Extract the (x, y) coordinate from the center of the cell holding the provided text.  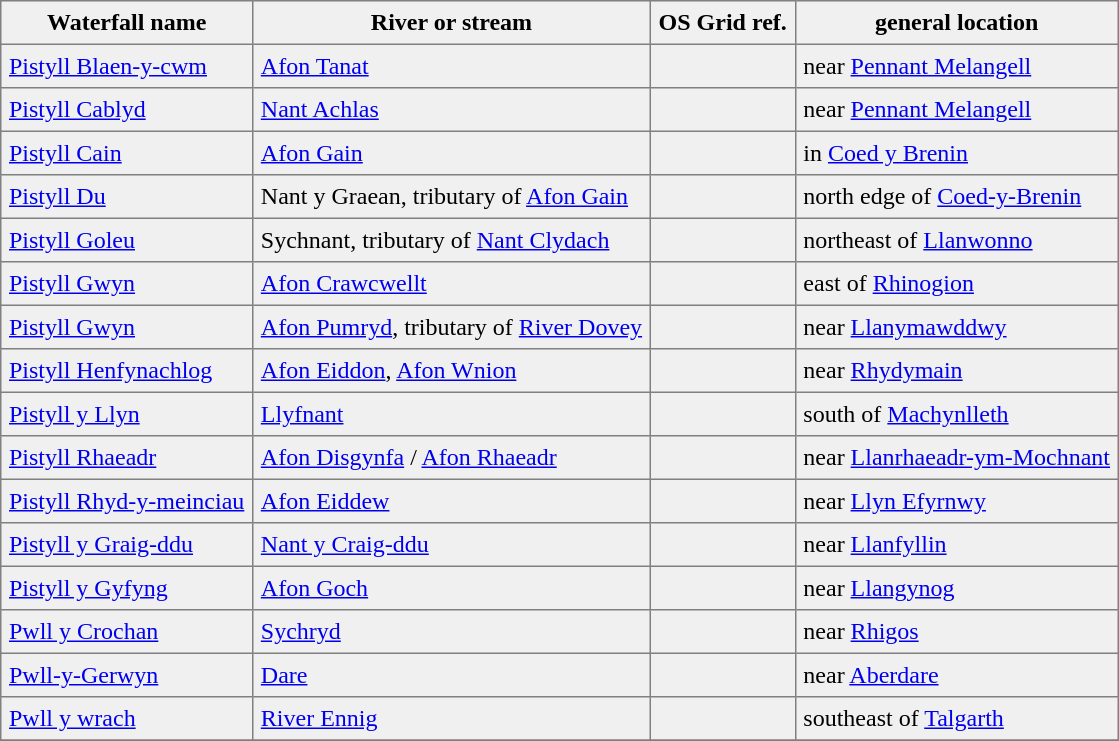
River Ennig (452, 719)
Pistyll y Llyn (127, 414)
general location (956, 23)
near Llangynog (956, 588)
Nant Achlas (452, 110)
Afon Gain (452, 153)
southeast of Talgarth (956, 719)
Sychryd (452, 632)
near Llyn Efyrnwy (956, 501)
Llyfnant (452, 414)
Afon Crawcwellt (452, 284)
Afon Eiddew (452, 501)
near Aberdare (956, 675)
Sychnant, tributary of Nant Clydach (452, 240)
Pistyll Rhyd-y-meinciau (127, 501)
northeast of Llanwonno (956, 240)
Pwll y wrach (127, 719)
Pistyll Du (127, 197)
south of Machynlleth (956, 414)
near Llanymawddwy (956, 327)
Afon Goch (452, 588)
Pistyll y Gyfyng (127, 588)
Waterfall name (127, 23)
Afon Tanat (452, 66)
near Llanrhaeadr-ym-Mochnant (956, 458)
Pistyll Cain (127, 153)
Pistyll y Graig-ddu (127, 545)
OS Grid ref. (722, 23)
Dare (452, 675)
Afon Pumryd, tributary of River Dovey (452, 327)
east of Rhinogion (956, 284)
in Coed y Brenin (956, 153)
Pwll y Crochan (127, 632)
Nant y Graean, tributary of Afon Gain (452, 197)
Nant y Craig-ddu (452, 545)
River or stream (452, 23)
Pistyll Rhaeadr (127, 458)
near Llanfyllin (956, 545)
Afon Eiddon, Afon Wnion (452, 371)
Pistyll Blaen-y-cwm (127, 66)
Pistyll Henfynachlog (127, 371)
north edge of Coed-y-Brenin (956, 197)
Pistyll Goleu (127, 240)
Pistyll Cablyd (127, 110)
Afon Disgynfa / Afon Rhaeadr (452, 458)
Pwll-y-Gerwyn (127, 675)
near Rhydymain (956, 371)
near Rhigos (956, 632)
